For the text-containing cell, return its midpoint in [x, y] coordinate format. 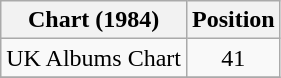
Chart (1984) [94, 20]
UK Albums Chart [94, 58]
41 [233, 58]
Position [233, 20]
